Pinpoint the cell where the given text exists, returning its (X, Y) midpoint coordinate. 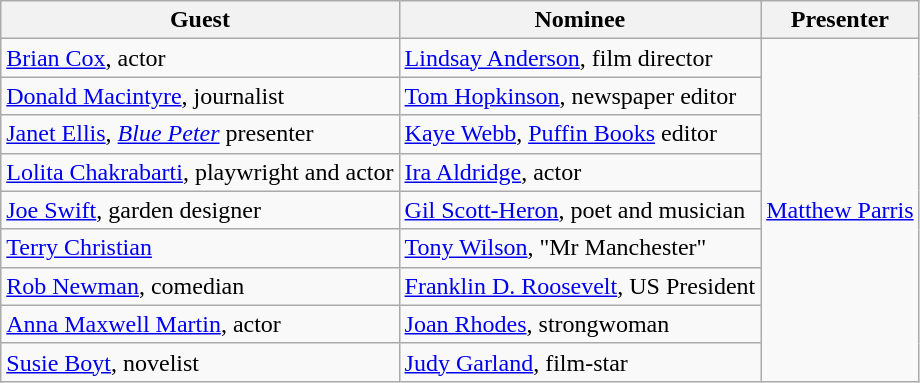
Gil Scott-Heron, poet and musician (580, 210)
Tony Wilson, "Mr Manchester" (580, 248)
Tom Hopkinson, newspaper editor (580, 96)
Guest (200, 20)
Donald Macintyre, journalist (200, 96)
Lolita Chakrabarti, playwright and actor (200, 172)
Ira Aldridge, actor (580, 172)
Nominee (580, 20)
Joan Rhodes, strongwoman (580, 324)
Franklin D. Roosevelt, US President (580, 286)
Joe Swift, garden designer (200, 210)
Lindsay Anderson, film director (580, 58)
Presenter (840, 20)
Rob Newman, comedian (200, 286)
Judy Garland, film-star (580, 362)
Anna Maxwell Martin, actor (200, 324)
Terry Christian (200, 248)
Matthew Parris (840, 210)
Janet Ellis, Blue Peter presenter (200, 134)
Kaye Webb, Puffin Books editor (580, 134)
Susie Boyt, novelist (200, 362)
Brian Cox, actor (200, 58)
